Search for the cell housing the specified text and yield its [x, y] center coordinate. 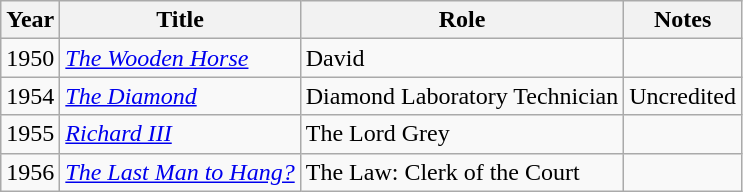
Uncredited [683, 96]
The Law: Clerk of the Court [462, 172]
Role [462, 20]
David [462, 58]
Title [180, 20]
1950 [30, 58]
The Wooden Horse [180, 58]
1954 [30, 96]
The Last Man to Hang? [180, 172]
1955 [30, 134]
Diamond Laboratory Technician [462, 96]
1956 [30, 172]
The Diamond [180, 96]
Year [30, 20]
The Lord Grey [462, 134]
Notes [683, 20]
Richard III [180, 134]
